Pinpoint the cell where the given text exists, returning its (X, Y) midpoint coordinate. 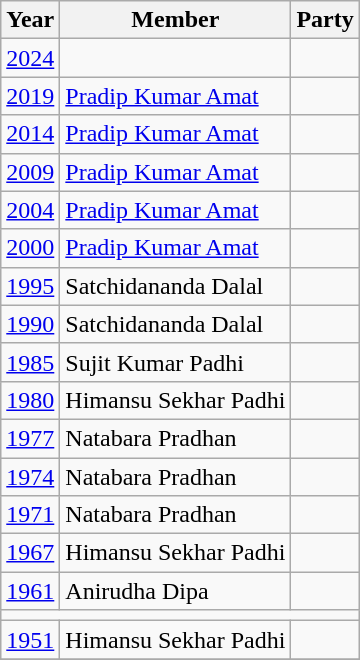
2014 (30, 134)
1951 (30, 640)
1985 (30, 362)
Member (176, 20)
1980 (30, 400)
2004 (30, 210)
Party (325, 20)
1974 (30, 477)
2009 (30, 172)
1990 (30, 324)
Year (30, 20)
2019 (30, 96)
2024 (30, 58)
Sujit Kumar Padhi (176, 362)
Anirudha Dipa (176, 591)
1961 (30, 591)
1971 (30, 515)
1977 (30, 438)
1967 (30, 553)
1995 (30, 286)
2000 (30, 248)
